Detect which cell encompasses the target text, then output its (x, y) center coordinate. 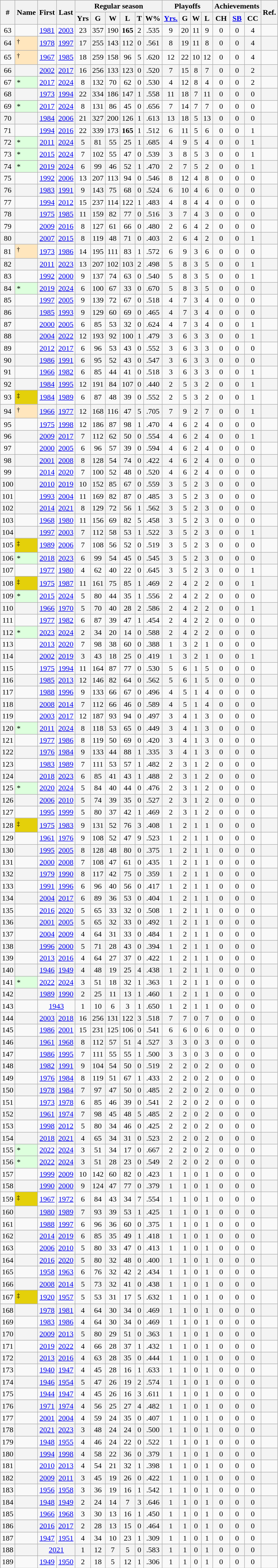
.498 (153, 264)
CH (221, 18)
171 (8, 1346)
T (139, 18)
.404 (153, 898)
134 (8, 898)
148 (8, 1066)
1944 (47, 1394)
.586 (153, 608)
1970 (66, 608)
2007 (47, 238)
.458 (153, 520)
.542 (153, 1490)
179 (8, 1442)
1943 (56, 1006)
.535 (153, 30)
177 (8, 1418)
237 (98, 202)
91 (8, 372)
.309 (153, 1538)
1940 (47, 1370)
.512 (153, 130)
.418 (153, 1236)
.549 (153, 1162)
.558 (153, 94)
.417 (153, 886)
.388 (153, 644)
166 (8, 1284)
Yrs (83, 18)
Achievements (237, 6)
153 (8, 1126)
.559 (153, 484)
1951 (66, 1538)
90 (8, 360)
.432 (153, 1346)
.646 (153, 1502)
.620 (153, 57)
136 (8, 922)
.398 (153, 1466)
175 (8, 1394)
SB (237, 18)
193 (98, 336)
78 (8, 214)
Yrs. (171, 18)
110 (8, 608)
188 (8, 1550)
.670 (153, 288)
163 (8, 1248)
.594 (153, 448)
339 (98, 130)
182 (8, 1478)
.546 (153, 178)
121 (8, 740)
200 (113, 118)
.483 (153, 202)
49 (127, 1236)
1987 (66, 584)
CC (253, 18)
255 (98, 43)
.667 (153, 1150)
Name (27, 12)
.656 (153, 106)
154 (8, 1138)
.650 (153, 1006)
1950 (66, 1562)
.465 (153, 312)
.413 (153, 1248)
38 (113, 644)
.407 (153, 1418)
151 (8, 1102)
29 (113, 1334)
181 (8, 1466)
185 (8, 1514)
.524 (153, 190)
162 (8, 1236)
184 (8, 1502)
138 (8, 946)
Playoffs (187, 6)
140 (8, 970)
.433 (153, 1078)
.588 (153, 632)
.561 (153, 43)
167 (8, 1297)
190 (113, 30)
130 (8, 850)
334 (98, 94)
157 (8, 1174)
.685 (153, 142)
.484 (153, 934)
.460 (153, 994)
160 (8, 1212)
.556 (153, 596)
.450 (153, 1514)
.632 (153, 1297)
176 (8, 1406)
144 (8, 1018)
189 (8, 1562)
.589 (153, 704)
Regular season (119, 6)
.423 (153, 1174)
59 (98, 1418)
115 (8, 668)
.449 (153, 728)
105 (8, 545)
.516 (153, 214)
.420 (153, 740)
180 (8, 1454)
1956 (47, 1490)
Last (66, 12)
.479 (153, 336)
.572 (153, 251)
.400 (153, 1260)
.705 (153, 412)
.434 (153, 1272)
.539 (153, 154)
172 (8, 1358)
.633 (153, 1370)
1963 (66, 1272)
.480 (153, 226)
.435 (153, 862)
.611 (153, 1394)
.408 (153, 825)
231 (98, 1030)
1971 (47, 1406)
.497 (153, 716)
# (8, 12)
.645 (153, 570)
.476 (153, 788)
.613 (153, 118)
178 (8, 1430)
109 (8, 596)
174 (8, 1382)
120 (8, 728)
145 (8, 1030)
79 (8, 226)
.540 (153, 276)
.403 (153, 238)
.574 (153, 1382)
135 (8, 910)
.306 (153, 1562)
170 (8, 1334)
.419 (153, 656)
.624 (153, 324)
.335 (153, 752)
.583 (153, 1550)
Ref. (269, 12)
.508 (153, 910)
149 (8, 1078)
150 (8, 1090)
.496 (153, 692)
.454 (153, 620)
259 (98, 57)
1957 (66, 1297)
First (47, 12)
1979 (47, 874)
.492 (153, 922)
357 (98, 30)
.464 (153, 1526)
1920 (47, 1297)
327 (98, 118)
155 (8, 1150)
195 (98, 251)
1972 (66, 1199)
1955 (66, 1442)
.444 (153, 1358)
.440 (153, 384)
.359 (153, 874)
.545 (153, 558)
183 (8, 1490)
141 (8, 982)
.394 (153, 946)
.488 (153, 776)
191 (98, 384)
1954 (66, 1382)
W% (153, 18)
.547 (153, 360)
101 (8, 496)
